Determine the (x, y) coordinate at the center of the cell enclosing the given text.  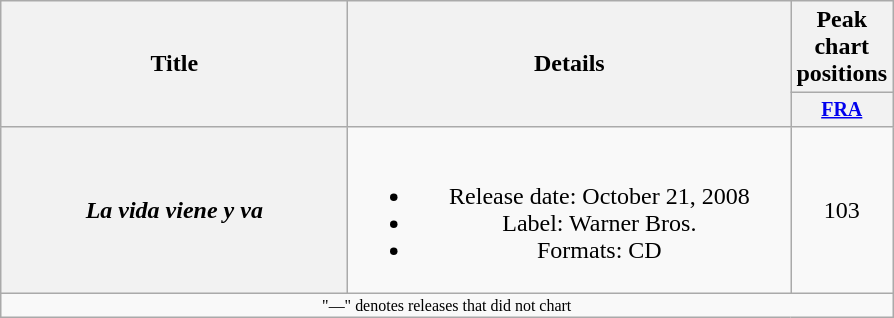
Peak chart positions (842, 47)
Title (174, 64)
"—" denotes releases that did not chart (447, 305)
La vida viene y va (174, 210)
Details (570, 64)
103 (842, 210)
Release date: October 21, 2008Label: Warner Bros.Formats: CD (570, 210)
FRA (842, 110)
